Find where the given text appears and provide that cell's center as (x, y) coordinate. 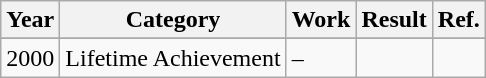
Lifetime Achievement (173, 58)
Ref. (458, 20)
– (321, 58)
Category (173, 20)
Year (30, 20)
Result (394, 20)
Work (321, 20)
2000 (30, 58)
